For the text-containing cell, return its midpoint in [x, y] coordinate format. 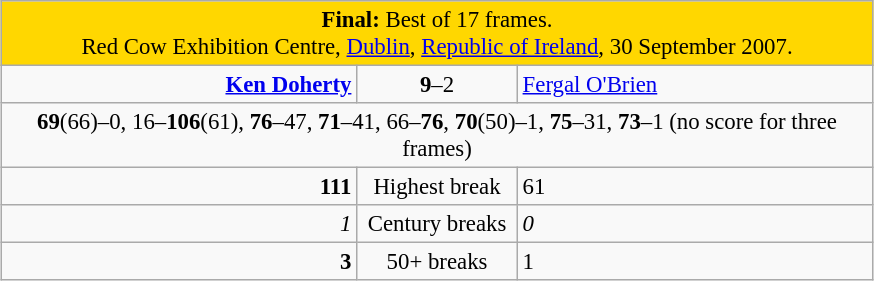
0 [695, 224]
111 [179, 187]
Final: Best of 17 frames.Red Cow Exhibition Centre, Dublin, Republic of Ireland, 30 September 2007. [437, 34]
Century breaks [438, 224]
9–2 [438, 85]
61 [695, 187]
50+ breaks [438, 262]
Highest break [438, 187]
3 [179, 262]
69(66)–0, 16–106(61), 76–47, 71–41, 66–76, 70(50)–1, 75–31, 73–1 (no score for three frames) [437, 136]
Ken Doherty [179, 85]
Fergal O'Brien [695, 85]
